Pinpoint the cell where the given text exists, returning its [x, y] midpoint coordinate. 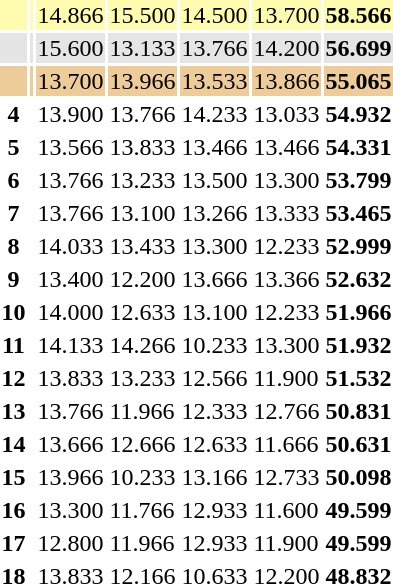
15 [14, 477]
15.500 [142, 15]
54.331 [358, 147]
9 [14, 279]
6 [14, 180]
15.600 [70, 48]
14.866 [70, 15]
13 [14, 411]
51.532 [358, 378]
50.631 [358, 444]
11.766 [142, 510]
12.200 [142, 279]
14.233 [214, 114]
11 [14, 345]
13.266 [214, 213]
10 [14, 312]
51.966 [358, 312]
12.333 [214, 411]
12.666 [142, 444]
16 [14, 510]
14.000 [70, 312]
11.666 [286, 444]
17 [14, 543]
14.133 [70, 345]
14.500 [214, 15]
13.433 [142, 246]
13.500 [214, 180]
13.133 [142, 48]
13.366 [286, 279]
14.200 [286, 48]
12 [14, 378]
11.600 [286, 510]
13.900 [70, 114]
50.831 [358, 411]
50.098 [358, 477]
13.166 [214, 477]
5 [14, 147]
4 [14, 114]
13.333 [286, 213]
53.799 [358, 180]
51.932 [358, 345]
13.566 [70, 147]
52.632 [358, 279]
12.733 [286, 477]
14.266 [142, 345]
13.866 [286, 81]
52.999 [358, 246]
12.566 [214, 378]
8 [14, 246]
13.400 [70, 279]
12.800 [70, 543]
56.699 [358, 48]
13.533 [214, 81]
58.566 [358, 15]
54.932 [358, 114]
53.465 [358, 213]
12.766 [286, 411]
7 [14, 213]
13.033 [286, 114]
14.033 [70, 246]
14 [14, 444]
55.065 [358, 81]
